Pinpoint the cell where the given text exists, returning its [X, Y] midpoint coordinate. 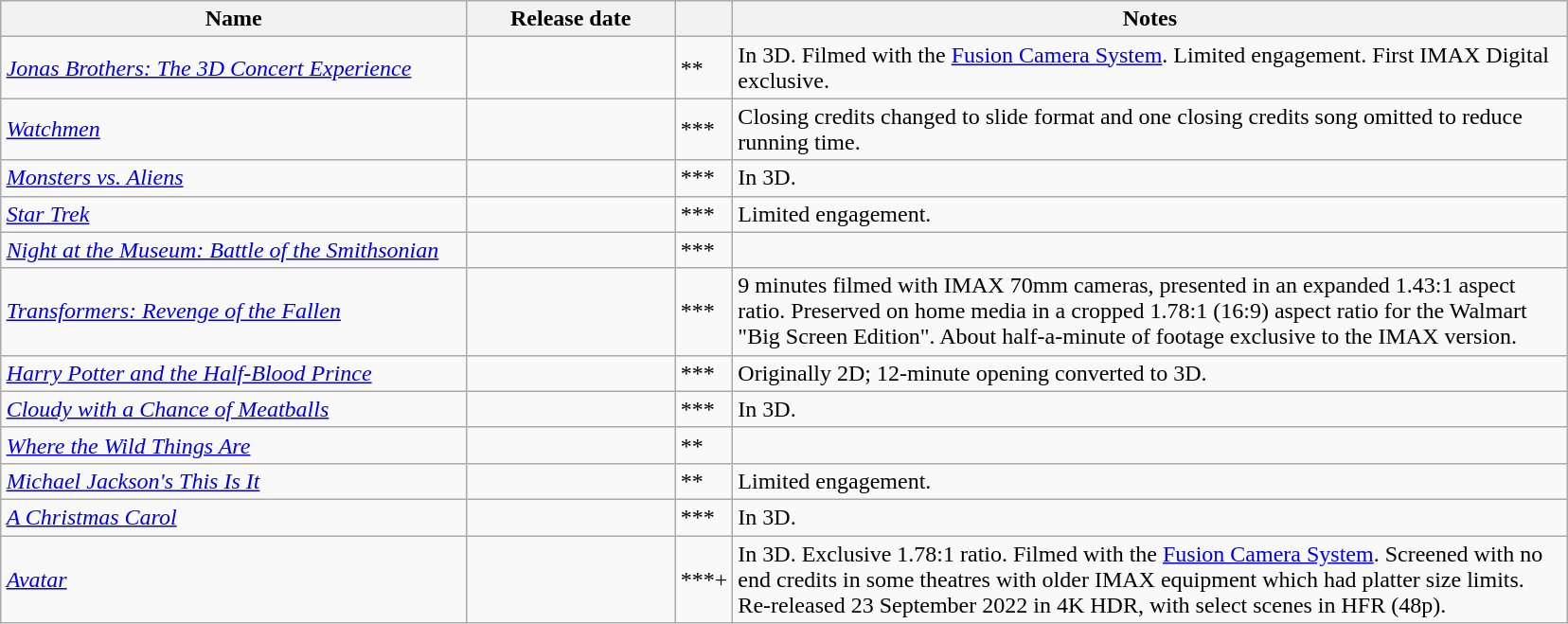
Notes [1149, 19]
Watchmen [233, 129]
A Christmas Carol [233, 517]
***+ [704, 579]
Cloudy with a Chance of Meatballs [233, 409]
In 3D. Filmed with the Fusion Camera System. Limited engagement. First IMAX Digital exclusive. [1149, 68]
Transformers: Revenge of the Fallen [233, 312]
Name [233, 19]
Harry Potter and the Half-Blood Prince [233, 373]
Jonas Brothers: The 3D Concert Experience [233, 68]
Avatar [233, 579]
Release date [570, 19]
Night at the Museum: Battle of the Smithsonian [233, 250]
Originally 2D; 12-minute opening converted to 3D. [1149, 373]
Closing credits changed to slide format and one closing credits song omitted to reduce running time. [1149, 129]
Where the Wild Things Are [233, 445]
Michael Jackson's This Is It [233, 481]
Monsters vs. Aliens [233, 178]
Star Trek [233, 214]
